Determine the (X, Y) coordinate at the center of the cell enclosing the given text.  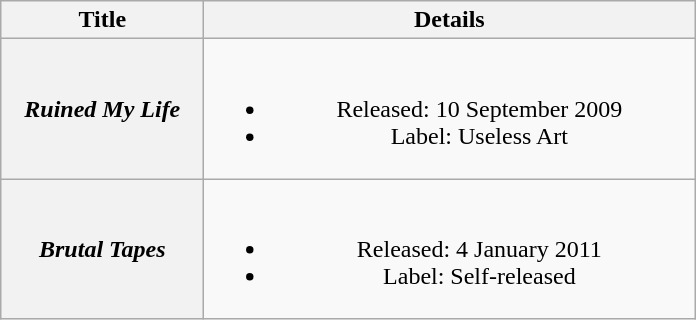
Released: 4 January 2011Label: Self-released (450, 249)
Brutal Tapes (102, 249)
Released: 10 September 2009Label: Useless Art (450, 109)
Ruined My Life (102, 109)
Details (450, 20)
Title (102, 20)
